From the cell containing the given text, extract its center point as (x, y) coordinate. 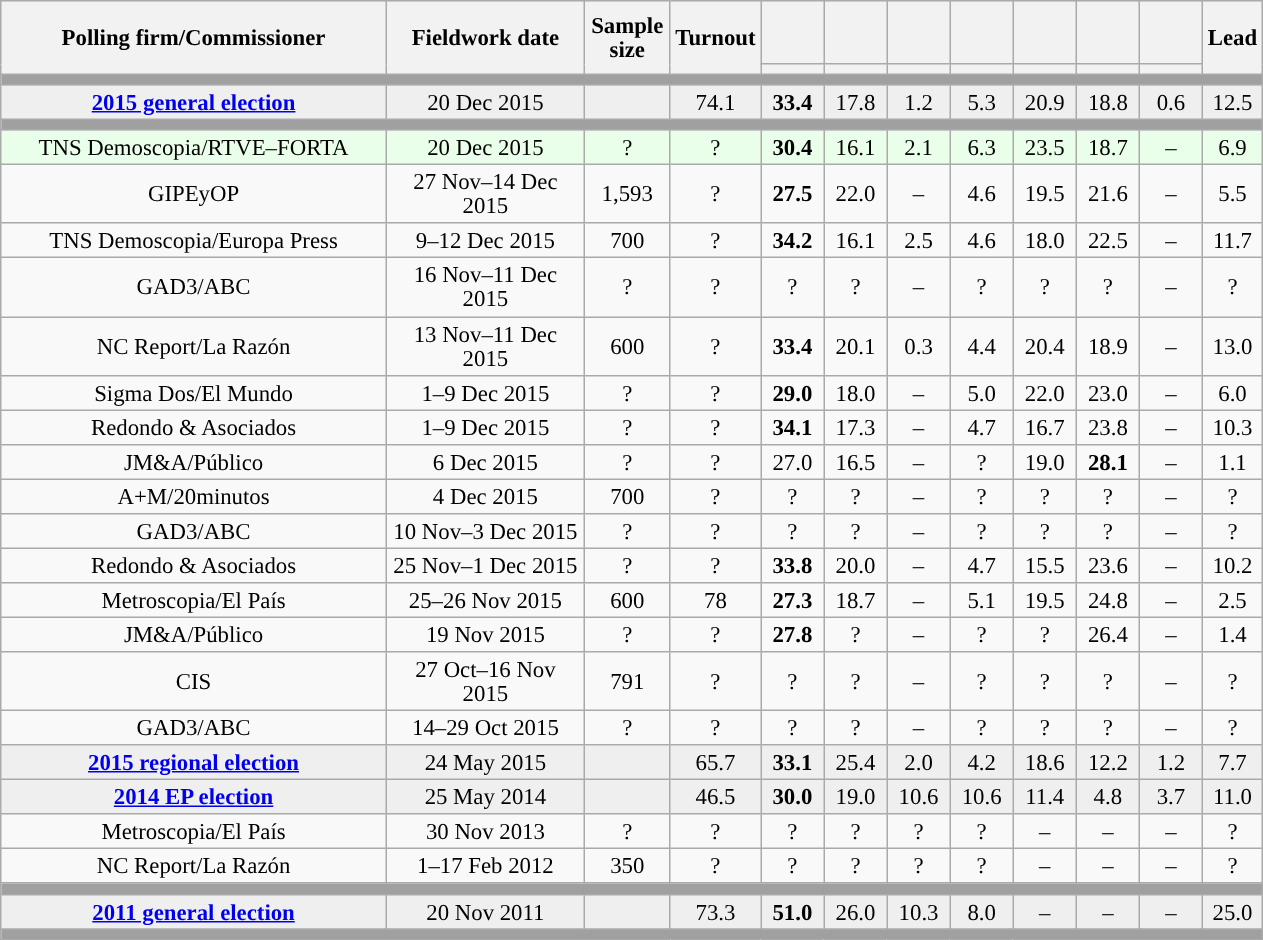
0.6 (1170, 102)
7.7 (1232, 762)
9–12 Dec 2015 (485, 242)
11.0 (1232, 798)
24 May 2015 (485, 762)
14–29 Oct 2015 (485, 728)
27 Oct–16 Nov 2015 (485, 682)
30 Nov 2013 (485, 832)
3.7 (1170, 798)
23.6 (1108, 566)
2.1 (918, 148)
Fieldwork date (485, 38)
0.3 (918, 346)
25.4 (856, 762)
5.5 (1232, 194)
51.0 (792, 912)
26.0 (856, 912)
Polling firm/Commissioner (194, 38)
13.0 (1232, 346)
16 Nov–11 Dec 2015 (485, 288)
15.5 (1044, 566)
1.1 (1232, 462)
1–17 Feb 2012 (485, 866)
78 (716, 600)
11.4 (1044, 798)
27 Nov–14 Dec 2015 (485, 194)
30.0 (792, 798)
1,593 (627, 194)
65.7 (716, 762)
27.5 (792, 194)
16.7 (1044, 428)
6.0 (1232, 392)
25 Nov–1 Dec 2015 (485, 566)
18.8 (1108, 102)
Sample size (627, 38)
A+M/20minutos (194, 496)
5.1 (982, 600)
74.1 (716, 102)
10 Nov–3 Dec 2015 (485, 532)
350 (627, 866)
16.5 (856, 462)
4.8 (1108, 798)
26.4 (1108, 634)
Lead (1232, 38)
18.6 (1044, 762)
27.8 (792, 634)
Turnout (716, 38)
17.8 (856, 102)
10.2 (1232, 566)
21.6 (1108, 194)
33.1 (792, 762)
46.5 (716, 798)
29.0 (792, 392)
6 Dec 2015 (485, 462)
4 Dec 2015 (485, 496)
2.0 (918, 762)
5.0 (982, 392)
24.8 (1108, 600)
Sigma Dos/El Mundo (194, 392)
20.0 (856, 566)
2014 EP election (194, 798)
25–26 Nov 2015 (485, 600)
13 Nov–11 Dec 2015 (485, 346)
TNS Demoscopia/RTVE–FORTA (194, 148)
20 Nov 2011 (485, 912)
34.2 (792, 242)
2011 general election (194, 912)
25.0 (1232, 912)
6.3 (982, 148)
20.9 (1044, 102)
4.2 (982, 762)
20.1 (856, 346)
33.8 (792, 566)
34.1 (792, 428)
28.1 (1108, 462)
8.0 (982, 912)
23.5 (1044, 148)
12.5 (1232, 102)
4.4 (982, 346)
GIPEyOP (194, 194)
2015 general election (194, 102)
20.4 (1044, 346)
17.3 (856, 428)
1.4 (1232, 634)
27.3 (792, 600)
19 Nov 2015 (485, 634)
23.0 (1108, 392)
18.9 (1108, 346)
30.4 (792, 148)
CIS (194, 682)
22.5 (1108, 242)
6.9 (1232, 148)
12.2 (1108, 762)
25 May 2014 (485, 798)
5.3 (982, 102)
2015 regional election (194, 762)
23.8 (1108, 428)
11.7 (1232, 242)
TNS Demoscopia/Europa Press (194, 242)
73.3 (716, 912)
791 (627, 682)
27.0 (792, 462)
